Search for the cell housing the specified text and yield its (x, y) center coordinate. 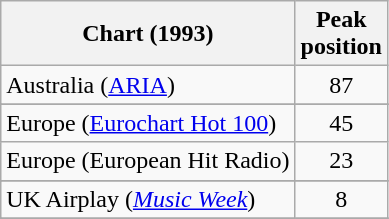
Europe (European Hit Radio) (148, 161)
Europe (Eurochart Hot 100) (148, 123)
Peakposition (341, 34)
23 (341, 161)
Australia (ARIA) (148, 85)
Chart (1993) (148, 34)
8 (341, 199)
45 (341, 123)
UK Airplay (Music Week) (148, 199)
87 (341, 85)
